Extract the [X, Y] coordinate from the center of the cell holding the provided text.  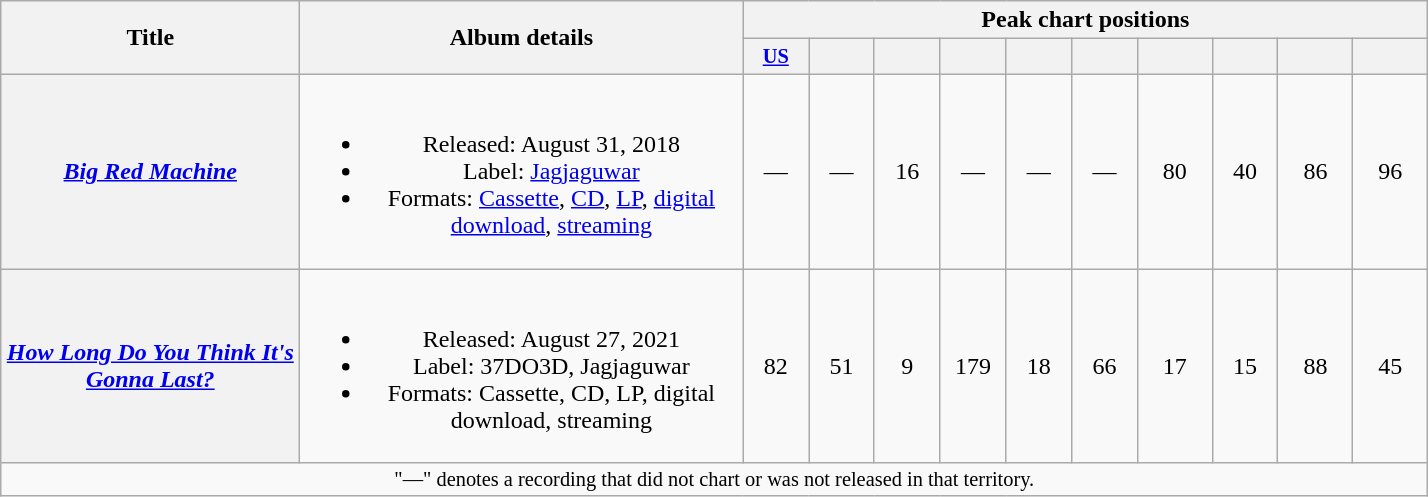
96 [1390, 171]
80 [1174, 171]
9 [907, 365]
Title [150, 38]
15 [1245, 365]
Peak chart positions [1086, 20]
Big Red Machine [150, 171]
45 [1390, 365]
Released: August 31, 2018Label: JagjaguwarFormats: Cassette, CD, LP, digital download, streaming [522, 171]
US [776, 57]
17 [1174, 365]
51 [842, 365]
Released: August 27, 2021Label: 37DO3D, JagjaguwarFormats: Cassette, CD, LP, digital download, streaming [522, 365]
66 [1105, 365]
16 [907, 171]
88 [1316, 365]
40 [1245, 171]
86 [1316, 171]
18 [1039, 365]
Album details [522, 38]
82 [776, 365]
How Long Do You Think It's Gonna Last? [150, 365]
"—" denotes a recording that did not chart or was not released in that territory. [714, 480]
179 [973, 365]
